Return [X, Y] of the center of cell containing provided text 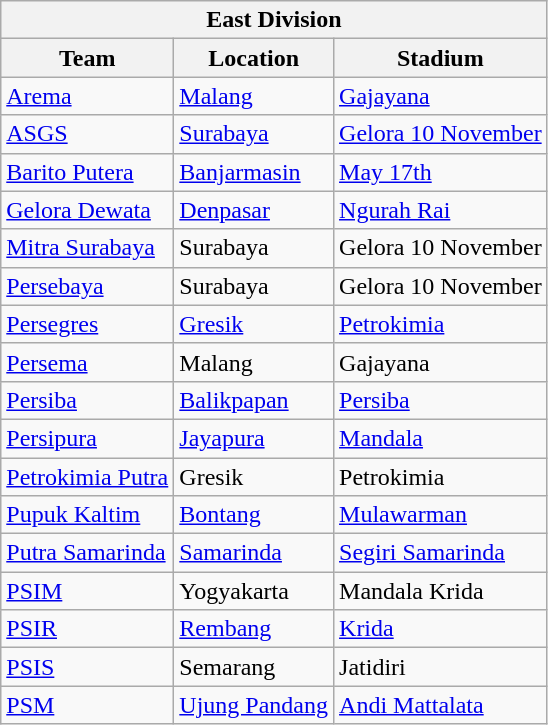
Balikpapan [254, 400]
Location [254, 58]
Ujung Pandang [254, 705]
East Division [274, 20]
PSIR [88, 629]
Segiri Samarinda [441, 553]
Gelora Dewata [88, 210]
Barito Putera [88, 172]
Andi Mattalata [441, 705]
Ngurah Rai [441, 210]
Rembang [254, 629]
Persema [88, 362]
Putra Samarinda [88, 553]
Persegres [88, 324]
ASGS [88, 134]
Krida [441, 629]
Samarinda [254, 553]
Mitra Surabaya [88, 248]
Semarang [254, 667]
Team [88, 58]
Arema [88, 96]
May 17th [441, 172]
Mandala Krida [441, 591]
Persebaya [88, 286]
PSM [88, 705]
Stadium [441, 58]
Yogyakarta [254, 591]
Banjarmasin [254, 172]
Jayapura [254, 438]
Bontang [254, 515]
Petrokimia Putra [88, 477]
Persipura [88, 438]
Pupuk Kaltim [88, 515]
Jatidiri [441, 667]
Mulawarman [441, 515]
PSIM [88, 591]
PSIS [88, 667]
Mandala [441, 438]
Denpasar [254, 210]
